Find where the given text appears and provide that cell's center as (X, Y) coordinate. 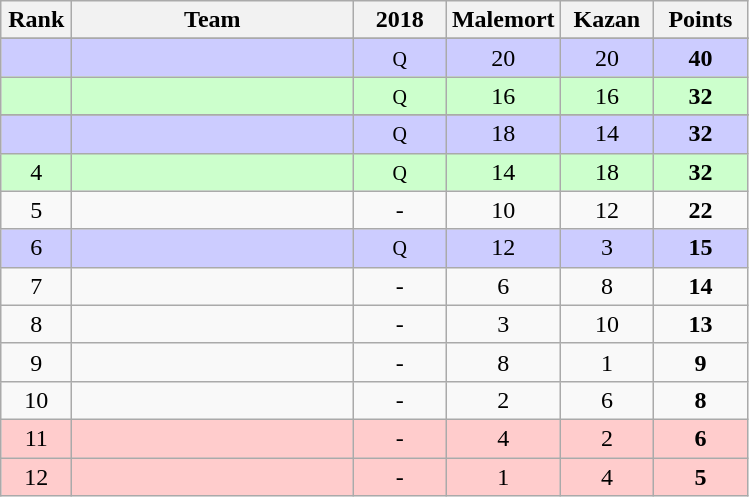
13 (701, 324)
22 (701, 210)
Points (701, 20)
Team (212, 20)
Kazan (607, 20)
2018 (400, 20)
7 (36, 286)
40 (701, 58)
15 (701, 248)
Rank (36, 20)
11 (36, 438)
Malemort (503, 20)
